Provide the [x, y] coordinate of the cell's center where the given text is located.  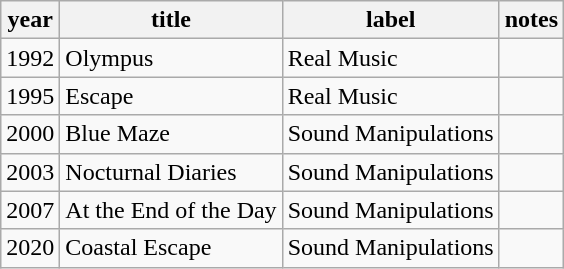
title [171, 20]
At the End of the Day [171, 210]
Blue Maze [171, 134]
Olympus [171, 58]
Escape [171, 96]
2003 [30, 172]
notes [531, 20]
Nocturnal Diaries [171, 172]
label [390, 20]
1995 [30, 96]
1992 [30, 58]
year [30, 20]
2007 [30, 210]
Coastal Escape [171, 248]
2020 [30, 248]
2000 [30, 134]
